Search for the cell housing the specified text and yield its (x, y) center coordinate. 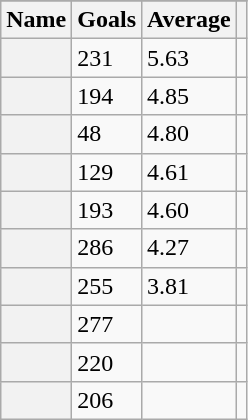
4.27 (190, 248)
194 (107, 96)
255 (107, 286)
4.85 (190, 96)
277 (107, 324)
4.80 (190, 134)
4.60 (190, 210)
48 (107, 134)
286 (107, 248)
231 (107, 58)
Average (190, 20)
129 (107, 172)
5.63 (190, 58)
206 (107, 400)
Goals (107, 20)
220 (107, 362)
3.81 (190, 286)
Name (36, 20)
4.61 (190, 172)
193 (107, 210)
